Identify which cell holds the provided text, then report its [x, y] central coordinate. 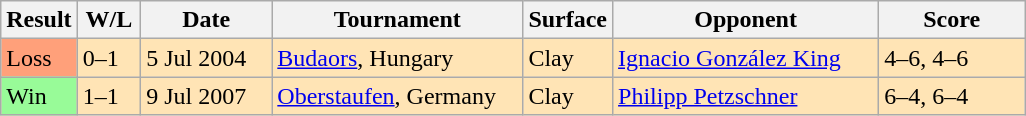
Loss [39, 58]
W/L [109, 20]
Budaors, Hungary [398, 58]
6–4, 6–4 [952, 96]
Result [39, 20]
9 Jul 2007 [206, 96]
0–1 [109, 58]
1–1 [109, 96]
Oberstaufen, Germany [398, 96]
5 Jul 2004 [206, 58]
Ignacio González King [746, 58]
Opponent [746, 20]
Win [39, 96]
4–6, 4–6 [952, 58]
Surface [568, 20]
Date [206, 20]
Tournament [398, 20]
Score [952, 20]
Philipp Petzschner [746, 96]
